Find where the given text appears and provide that cell's center as (x, y) coordinate. 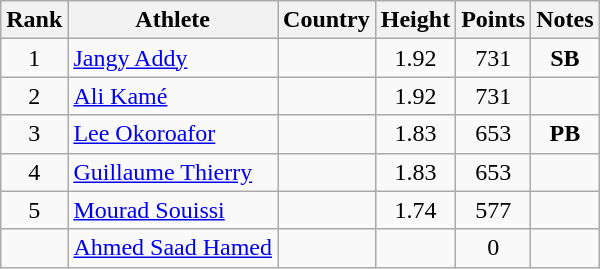
3 (34, 134)
Lee Okoroafor (173, 134)
Ali Kamé (173, 96)
0 (494, 248)
1 (34, 58)
Ahmed Saad Hamed (173, 248)
Points (494, 20)
Rank (34, 20)
4 (34, 172)
2 (34, 96)
PB (565, 134)
577 (494, 210)
Jangy Addy (173, 58)
SB (565, 58)
Mourad Souissi (173, 210)
Athlete (173, 20)
Notes (565, 20)
5 (34, 210)
Height (415, 20)
1.74 (415, 210)
Country (327, 20)
Guillaume Thierry (173, 172)
